Determine the [x, y] coordinate at the center of the cell enclosing the given text.  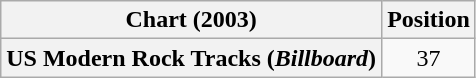
37 [429, 58]
Position [429, 20]
Chart (2003) [192, 20]
US Modern Rock Tracks (Billboard) [192, 58]
